From the cell containing the given text, extract its center point as (x, y) coordinate. 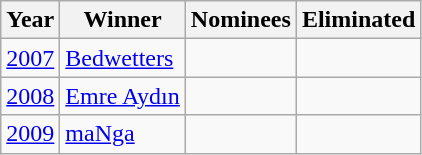
Bedwetters (123, 58)
2009 (30, 134)
Year (30, 20)
Nominees (240, 20)
2007 (30, 58)
maNga (123, 134)
Emre Aydın (123, 96)
2008 (30, 96)
Eliminated (358, 20)
Winner (123, 20)
